Identify which cell holds the provided text, then report its [x, y] central coordinate. 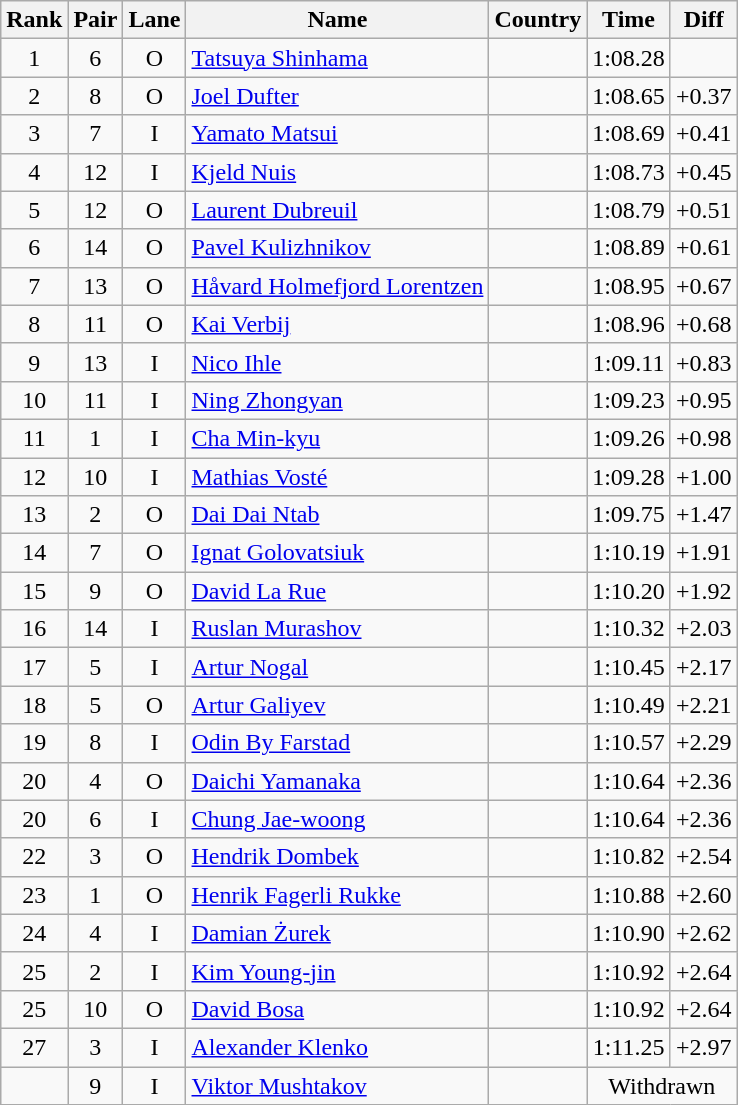
1:09.11 [629, 362]
+1.91 [704, 553]
17 [34, 667]
1:08.28 [629, 58]
Pavel Kulizhnikov [338, 248]
Yamato Matsui [338, 134]
1:08.95 [629, 286]
1:09.75 [629, 515]
Withdrawn [662, 1085]
Viktor Mushtakov [338, 1085]
+1.00 [704, 477]
1:08.96 [629, 324]
Tatsuya Shinhama [338, 58]
Pair [96, 20]
Kim Young-jin [338, 971]
1:08.73 [629, 172]
1:10.88 [629, 895]
+0.83 [704, 362]
1:09.23 [629, 400]
+2.62 [704, 933]
Artur Nogal [338, 667]
15 [34, 591]
1:09.26 [629, 438]
+2.17 [704, 667]
1:08.65 [629, 96]
23 [34, 895]
22 [34, 857]
1:09.28 [629, 477]
27 [34, 1047]
+0.61 [704, 248]
Håvard Holmefjord Lorentzen [338, 286]
Lane [154, 20]
1:10.32 [629, 629]
24 [34, 933]
+0.98 [704, 438]
Laurent Dubreuil [338, 210]
16 [34, 629]
+0.51 [704, 210]
Diff [704, 20]
+2.97 [704, 1047]
Rank [34, 20]
1:08.79 [629, 210]
+2.29 [704, 743]
+1.47 [704, 515]
Mathias Vosté [338, 477]
1:10.45 [629, 667]
1:10.49 [629, 705]
Time [629, 20]
1:10.57 [629, 743]
+0.68 [704, 324]
1:10.82 [629, 857]
+0.37 [704, 96]
Name [338, 20]
Chung Jae-woong [338, 819]
Joel Dufter [338, 96]
Artur Galiyev [338, 705]
Damian Żurek [338, 933]
Kai Verbij [338, 324]
+2.60 [704, 895]
+0.41 [704, 134]
Ruslan Murashov [338, 629]
+2.21 [704, 705]
Ning Zhongyan [338, 400]
1:08.69 [629, 134]
1:11.25 [629, 1047]
1:10.19 [629, 553]
1:10.20 [629, 591]
1:10.90 [629, 933]
Alexander Klenko [338, 1047]
+1.92 [704, 591]
Daichi Yamanaka [338, 781]
Cha Min-kyu [338, 438]
Ignat Golovatsiuk [338, 553]
Hendrik Dombek [338, 857]
1:08.89 [629, 248]
+2.03 [704, 629]
+0.45 [704, 172]
+0.95 [704, 400]
+2.54 [704, 857]
David La Rue [338, 591]
Kjeld Nuis [338, 172]
18 [34, 705]
+0.67 [704, 286]
Henrik Fagerli Rukke [338, 895]
Dai Dai Ntab [338, 515]
19 [34, 743]
Odin By Farstad [338, 743]
Nico Ihle [338, 362]
David Bosa [338, 1009]
Country [538, 20]
